Output the (X, Y) coordinate of the center of the cell containing the given text.  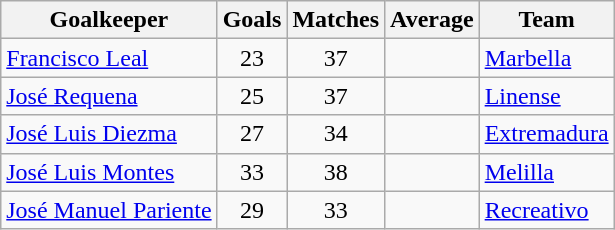
34 (336, 134)
José Luis Diezma (109, 134)
Average (432, 20)
José Requena (109, 96)
29 (252, 210)
Team (546, 20)
Linense (546, 96)
Goals (252, 20)
Goalkeeper (109, 20)
José Luis Montes (109, 172)
23 (252, 58)
José Manuel Pariente (109, 210)
27 (252, 134)
38 (336, 172)
Melilla (546, 172)
Recreativo (546, 210)
Marbella (546, 58)
Matches (336, 20)
Extremadura (546, 134)
Francisco Leal (109, 58)
25 (252, 96)
